Return [X, Y] of the center of cell containing provided text 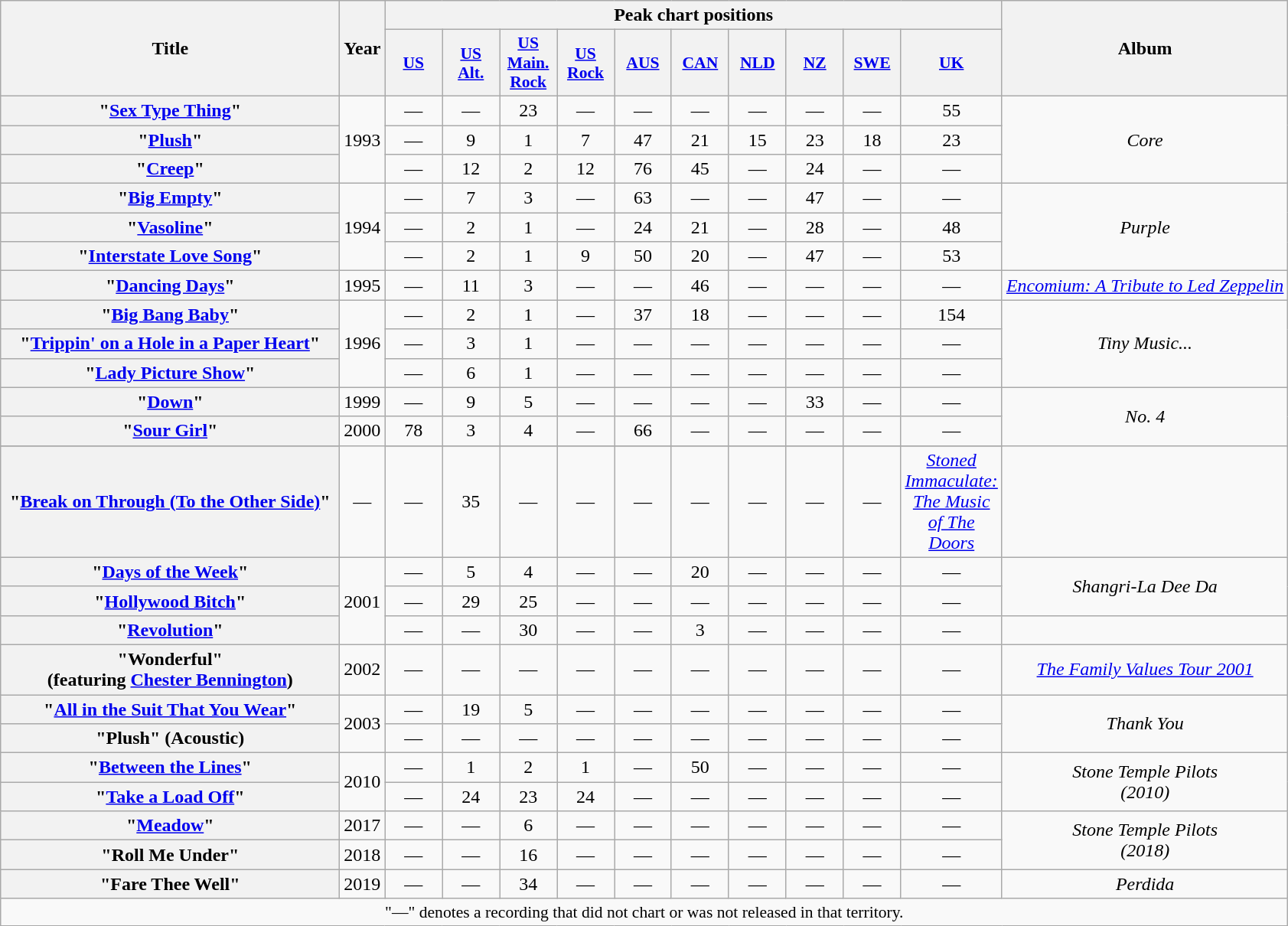
2003 [363, 724]
"Take a Load Off" [170, 797]
"All in the Suit That You Wear" [170, 709]
Thank You [1145, 724]
Stone Temple Pilots(2018) [1145, 840]
"Plush" [170, 140]
45 [699, 169]
USRock [586, 63]
"Days of the Week" [170, 572]
"Lady Picture Show" [170, 373]
Stone Temple Pilots(2010) [1145, 782]
66 [643, 431]
55 [951, 110]
37 [643, 315]
NLD [758, 63]
15 [758, 140]
"Big Empty" [170, 198]
46 [699, 285]
"Big Bang Baby" [170, 315]
154 [951, 315]
16 [528, 855]
53 [951, 256]
The Family Values Tour 2001 [1145, 669]
"Dancing Days" [170, 285]
28 [814, 227]
Encomium: A Tribute to Led Zeppelin [1145, 285]
78 [413, 431]
Core [1145, 139]
1993 [363, 139]
USMain.Rock [528, 63]
35 [471, 501]
US [413, 63]
30 [528, 630]
SWE [872, 63]
"Vasoline" [170, 227]
Perdida [1145, 884]
Title [170, 49]
UK [951, 63]
"Hollywood Bitch" [170, 601]
"Fare Thee Well" [170, 884]
1996 [363, 344]
2000 [363, 431]
29 [471, 601]
1999 [363, 402]
76 [643, 169]
19 [471, 709]
11 [471, 285]
Year [363, 49]
USAlt. [471, 63]
Tiny Music... [1145, 344]
"Trippin' on a Hole in a Paper Heart" [170, 344]
Purple [1145, 227]
"Creep" [170, 169]
Peak chart positions [693, 15]
"Wonderful"(featuring Chester Bennington) [170, 669]
CAN [699, 63]
"Revolution" [170, 630]
Stoned Immaculate: The Music of The Doors [951, 501]
"Break on Through (To the Other Side)" [170, 501]
Album [1145, 49]
"Down" [170, 402]
2010 [363, 782]
"Interstate Love Song" [170, 256]
"Sour Girl" [170, 431]
"Sex Type Thing" [170, 110]
48 [951, 227]
"Meadow" [170, 826]
"Roll Me Under" [170, 855]
AUS [643, 63]
No. 4 [1145, 416]
2001 [363, 601]
2019 [363, 884]
NZ [814, 63]
2017 [363, 826]
"Plush" (Acoustic) [170, 739]
"—" denotes a recording that did not chart or was not released in that territory. [644, 912]
2018 [363, 855]
2002 [363, 669]
63 [643, 198]
34 [528, 884]
25 [528, 601]
33 [814, 402]
"Between the Lines" [170, 768]
1995 [363, 285]
1994 [363, 227]
Shangri-La Dee Da [1145, 586]
